Capture the cell that displays the provided text and extract its [X, Y] central coordinate. 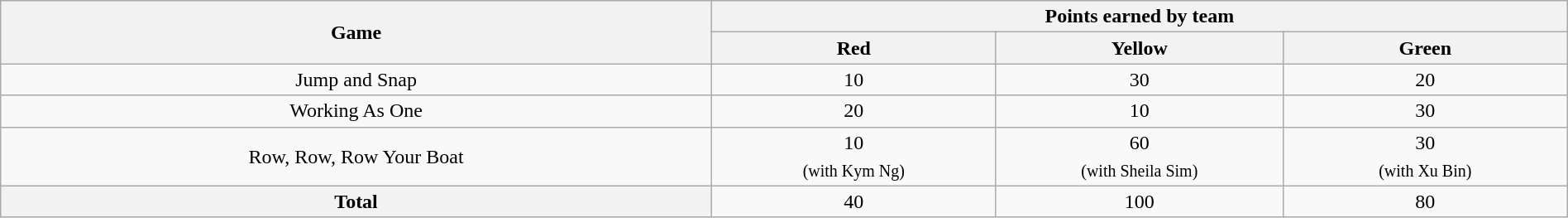
60 (with Sheila Sim) [1140, 156]
Green [1425, 48]
Game [356, 32]
40 [853, 201]
Points earned by team [1140, 17]
Row, Row, Row Your Boat [356, 156]
Jump and Snap [356, 80]
Red [853, 48]
30 (with Xu Bin) [1425, 156]
Yellow [1140, 48]
80 [1425, 201]
100 [1140, 201]
10 (with Kym Ng) [853, 156]
Total [356, 201]
Working As One [356, 111]
